Extract the [X, Y] coordinate from the center of the cell holding the provided text.  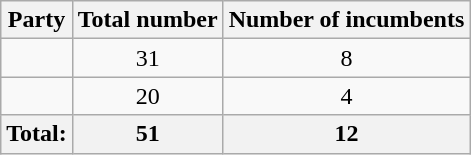
Party [37, 20]
51 [148, 134]
Total number [148, 20]
4 [346, 96]
12 [346, 134]
8 [346, 58]
Number of incumbents [346, 20]
20 [148, 96]
31 [148, 58]
Total: [37, 134]
